Capture the cell that displays the provided text and extract its [X, Y] central coordinate. 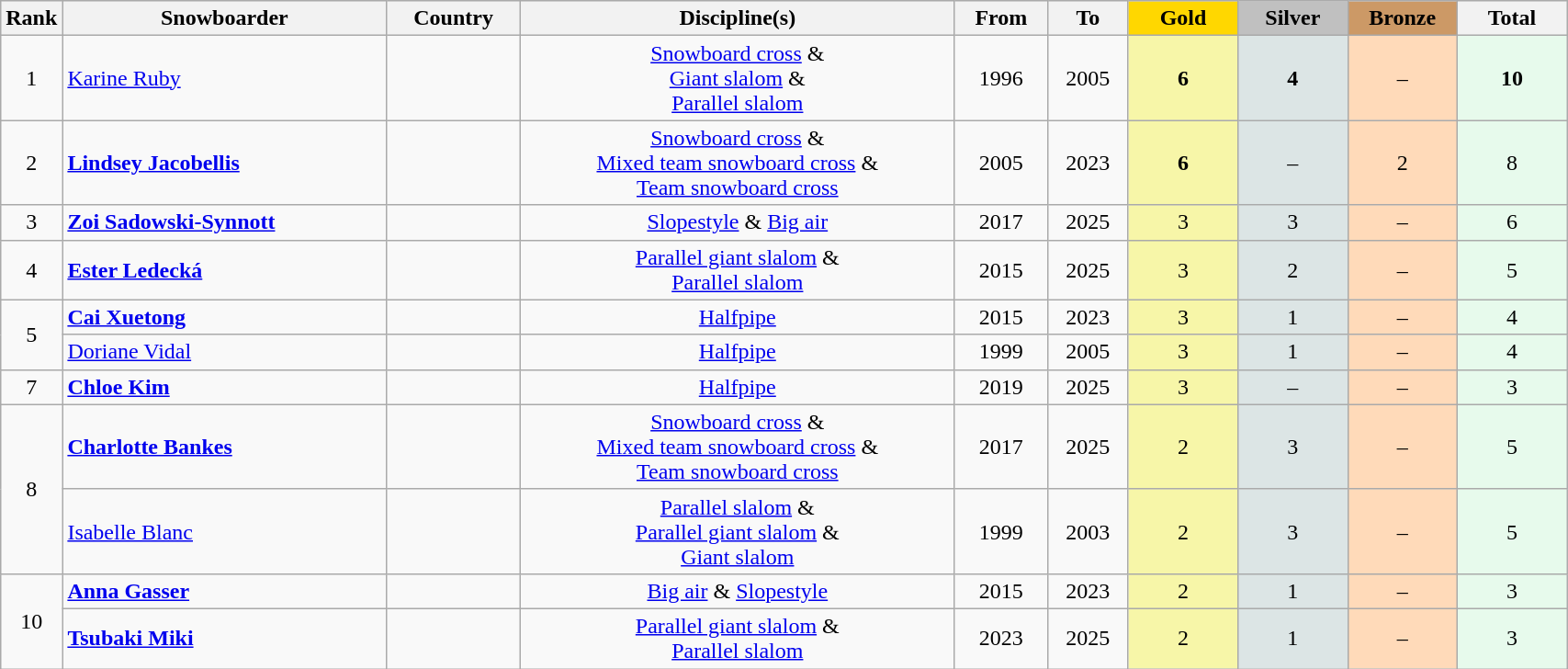
To [1088, 18]
From [1001, 18]
Discipline(s) [737, 18]
Ester Ledecká [224, 270]
Total [1512, 18]
Charlotte Bankes [224, 447]
Anna Gasser [224, 591]
2019 [1001, 387]
Zoi Sadowski-Synnott [224, 222]
Big air & Slopestyle [737, 591]
Silver [1293, 18]
Karine Ruby [224, 78]
Bronze [1402, 18]
Slopestyle & Big air [737, 222]
Chloe Kim [224, 387]
Isabelle Blanc [224, 531]
Parallel slalom &Parallel giant slalom &Giant slalom [737, 531]
7 [31, 387]
Gold [1183, 18]
Snowboarder [224, 18]
Country [454, 18]
Snowboard cross &Giant slalom &Parallel slalom [737, 78]
Lindsey Jacobellis [224, 163]
Rank [31, 18]
Cai Xuetong [224, 317]
1996 [1001, 78]
Doriane Vidal [224, 352]
Tsubaki Miki [224, 638]
2003 [1088, 531]
